Search for the cell housing the specified text and yield its [x, y] center coordinate. 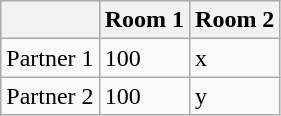
y [235, 96]
x [235, 58]
Room 1 [144, 20]
Room 2 [235, 20]
Partner 1 [50, 58]
Partner 2 [50, 96]
